Pinpoint the cell where the given text exists, returning its [x, y] midpoint coordinate. 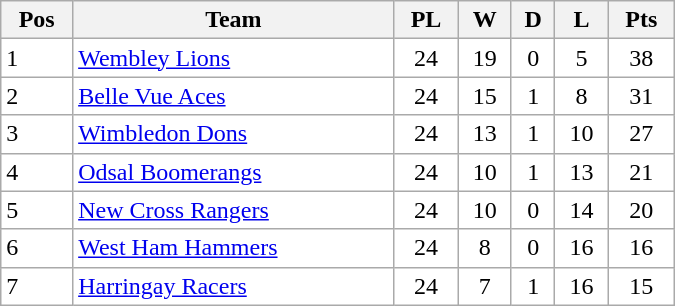
14 [582, 210]
Pts [641, 20]
Team [234, 20]
Wembley Lions [234, 58]
6 [37, 248]
Pos [37, 20]
4 [37, 172]
38 [641, 58]
West Ham Hammers [234, 248]
19 [485, 58]
Belle Vue Aces [234, 96]
D [532, 20]
W [485, 20]
Harringay Racers [234, 286]
27 [641, 134]
PL [426, 20]
3 [37, 134]
Wimbledon Dons [234, 134]
Odsal Boomerangs [234, 172]
21 [641, 172]
2 [37, 96]
New Cross Rangers [234, 210]
L [582, 20]
20 [641, 210]
31 [641, 96]
